Extract the (x, y) coordinate from the center of the cell holding the provided text.  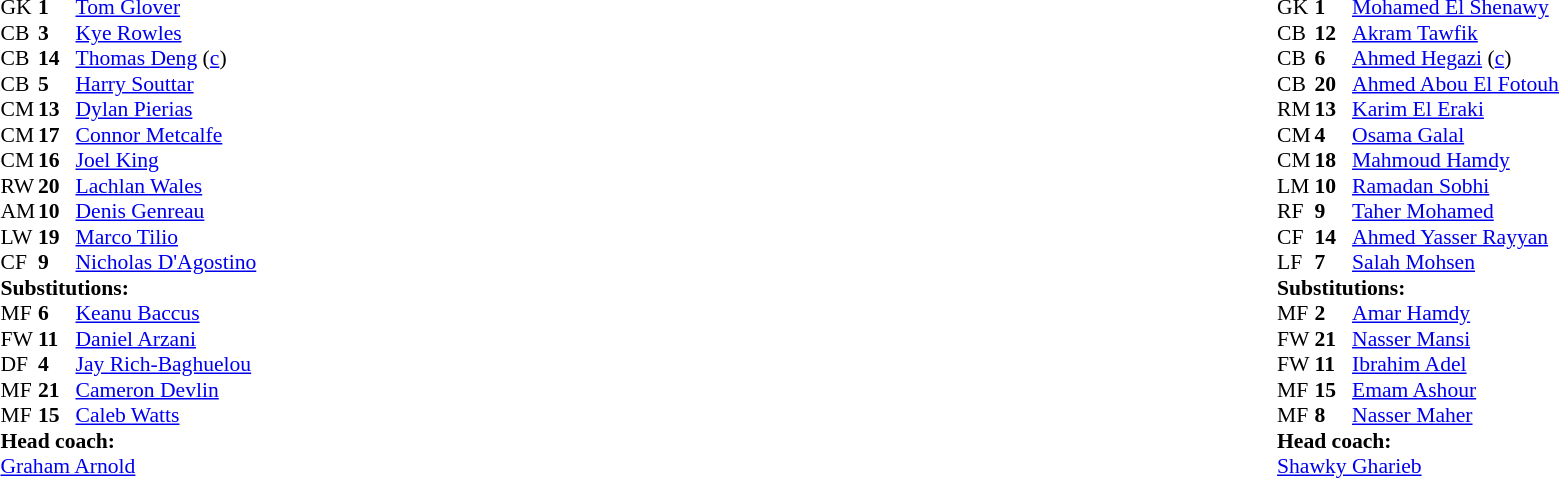
2 (1334, 313)
Harry Souttar (166, 84)
Ahmed Yasser Rayyan (1456, 237)
Nasser Maher (1456, 415)
Amar Hamdy (1456, 313)
Karim El Eraki (1456, 109)
Thomas Deng (c) (166, 59)
Salah Mohsen (1456, 263)
Mahmoud Hamdy (1456, 161)
Dylan Pierias (166, 109)
Ahmed Hegazi (c) (1456, 59)
Emam Ashour (1456, 390)
19 (57, 237)
Daniel Arzani (166, 339)
Ramadan Sobhi (1456, 186)
16 (57, 161)
LW (19, 237)
AM (19, 211)
3 (57, 33)
LM (1296, 186)
5 (57, 84)
Akram Tawfik (1456, 33)
DF (19, 365)
Keanu Baccus (166, 313)
Marco Tilio (166, 237)
Ibrahim Adel (1456, 365)
Cameron Devlin (166, 390)
LF (1296, 263)
18 (1334, 161)
RW (19, 186)
Caleb Watts (166, 415)
Osama Galal (1456, 135)
17 (57, 135)
Nicholas D'Agostino (166, 263)
Ahmed Abou El Fotouh (1456, 84)
8 (1334, 415)
Nasser Mansi (1456, 339)
7 (1334, 263)
Jay Rich-Baghuelou (166, 365)
12 (1334, 33)
Joel King (166, 161)
Connor Metcalfe (166, 135)
Denis Genreau (166, 211)
RF (1296, 211)
Kye Rowles (166, 33)
Taher Mohamed (1456, 211)
Lachlan Wales (166, 186)
RM (1296, 109)
